Search for the cell housing the specified text and yield its (x, y) center coordinate. 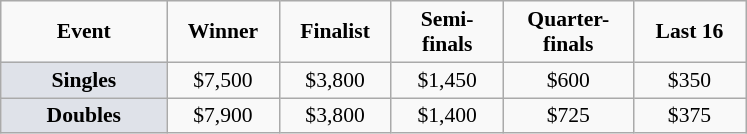
$350 (689, 80)
Semi-finals (447, 32)
$375 (689, 116)
$600 (568, 80)
Event (84, 32)
Quarter-finals (568, 32)
Singles (84, 80)
$1,400 (447, 116)
$1,450 (447, 80)
$725 (568, 116)
Finalist (335, 32)
Doubles (84, 116)
Winner (223, 32)
$7,500 (223, 80)
Last 16 (689, 32)
$7,900 (223, 116)
